Locate the cell with the specified text and output its (X, Y) center coordinate. 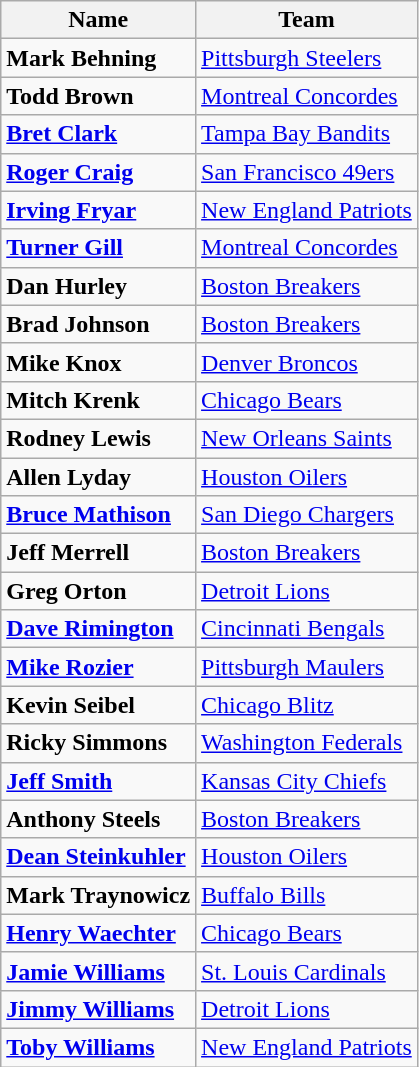
Brad Johnson (98, 324)
Chicago Blitz (307, 705)
Denver Broncos (307, 362)
San Diego Chargers (307, 515)
Pittsburgh Maulers (307, 667)
Dave Rimington (98, 629)
Buffalo Bills (307, 895)
Roger Craig (98, 172)
Team (307, 20)
Rodney Lewis (98, 438)
Kansas City Chiefs (307, 781)
Mark Behning (98, 58)
Washington Federals (307, 743)
Anthony Steels (98, 819)
Bret Clark (98, 134)
Dean Steinkuhler (98, 857)
Jeff Merrell (98, 553)
Mark Traynowicz (98, 895)
New Orleans Saints (307, 438)
San Francisco 49ers (307, 172)
Jimmy Williams (98, 1009)
Ricky Simmons (98, 743)
Toby Williams (98, 1047)
St. Louis Cardinals (307, 971)
Kevin Seibel (98, 705)
Todd Brown (98, 96)
Turner Gill (98, 248)
Tampa Bay Bandits (307, 134)
Bruce Mathison (98, 515)
Henry Waechter (98, 933)
Allen Lyday (98, 477)
Jeff Smith (98, 781)
Irving Fryar (98, 210)
Dan Hurley (98, 286)
Mike Knox (98, 362)
Mike Rozier (98, 667)
Mitch Krenk (98, 400)
Greg Orton (98, 591)
Jamie Williams (98, 971)
Name (98, 20)
Pittsburgh Steelers (307, 58)
Cincinnati Bengals (307, 629)
